Determine the [x, y] coordinate at the center of the cell enclosing the given text.  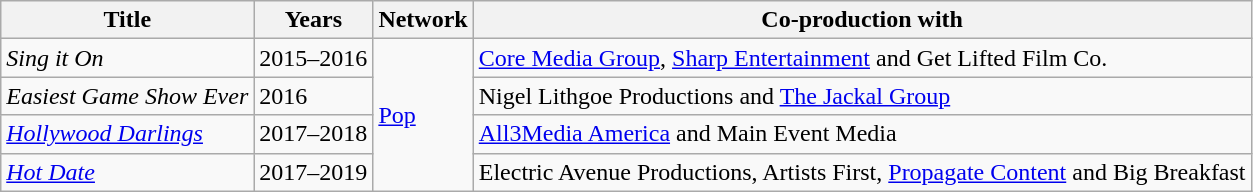
2017–2018 [314, 134]
Hollywood Darlings [128, 134]
Sing it On [128, 58]
Electric Avenue Productions, Artists First, Propagate Content and Big Breakfast [862, 172]
2017–2019 [314, 172]
Nigel Lithgoe Productions and The Jackal Group [862, 96]
Pop [423, 115]
Co-production with [862, 20]
Years [314, 20]
2015–2016 [314, 58]
Core Media Group, Sharp Entertainment and Get Lifted Film Co. [862, 58]
Easiest Game Show Ever [128, 96]
All3Media America and Main Event Media [862, 134]
2016 [314, 96]
Network [423, 20]
Title [128, 20]
Hot Date [128, 172]
